Determine the (x, y) coordinate at the center of the cell enclosing the given text.  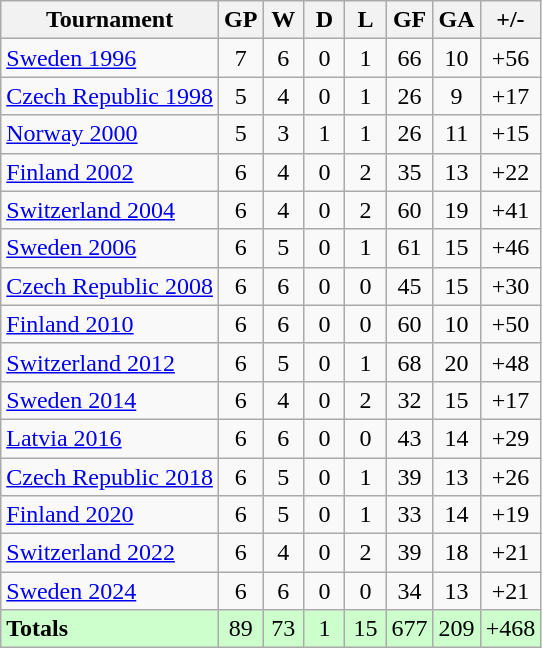
GP (240, 20)
Sweden 2006 (110, 248)
45 (410, 286)
Latvia 2016 (110, 438)
43 (410, 438)
+468 (510, 629)
GA (456, 20)
Czech Republic 2008 (110, 286)
19 (456, 210)
+22 (510, 172)
73 (284, 629)
+30 (510, 286)
Tournament (110, 20)
61 (410, 248)
3 (284, 134)
Finland 2010 (110, 324)
Totals (110, 629)
20 (456, 362)
33 (410, 515)
+26 (510, 477)
Sweden 1996 (110, 58)
677 (410, 629)
L (366, 20)
9 (456, 96)
+50 (510, 324)
66 (410, 58)
+48 (510, 362)
Finland 2002 (110, 172)
32 (410, 400)
Switzerland 2022 (110, 553)
Switzerland 2004 (110, 210)
+29 (510, 438)
34 (410, 591)
Norway 2000 (110, 134)
+19 (510, 515)
Czech Republic 1998 (110, 96)
11 (456, 134)
D (324, 20)
Switzerland 2012 (110, 362)
+/- (510, 20)
W (284, 20)
Sweden 2024 (110, 591)
+56 (510, 58)
+46 (510, 248)
35 (410, 172)
Finland 2020 (110, 515)
89 (240, 629)
209 (456, 629)
7 (240, 58)
Sweden 2014 (110, 400)
+41 (510, 210)
Czech Republic 2018 (110, 477)
+15 (510, 134)
18 (456, 553)
GF (410, 20)
68 (410, 362)
